Identify which cell holds the provided text, then report its [X, Y] central coordinate. 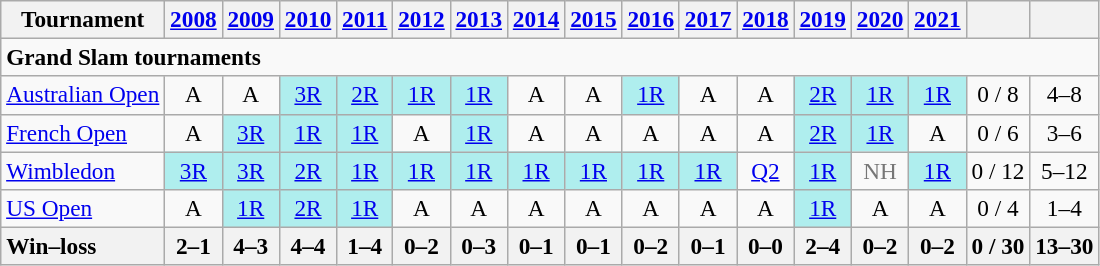
3–6 [1064, 133]
NH [880, 170]
Wimbledon [83, 170]
0 / 4 [998, 208]
2–4 [822, 246]
0 / 12 [998, 170]
Australian Open [83, 95]
2013 [478, 19]
4–8 [1064, 95]
4–4 [308, 246]
2012 [422, 19]
2009 [250, 19]
Win–loss [83, 246]
2019 [822, 19]
13–30 [1064, 246]
Tournament [83, 19]
US Open [83, 208]
2016 [650, 19]
2015 [594, 19]
2010 [308, 19]
2011 [365, 19]
2014 [536, 19]
2017 [708, 19]
French Open [83, 133]
2021 [938, 19]
0 / 6 [998, 133]
2008 [194, 19]
4–3 [250, 246]
Grand Slam tournaments [550, 57]
0 / 30 [998, 246]
Q2 [766, 170]
0–3 [478, 246]
2–1 [194, 246]
2020 [880, 19]
2018 [766, 19]
0–0 [766, 246]
0 / 8 [998, 95]
5–12 [1064, 170]
